Find where the given text appears and provide that cell's center as [X, Y] coordinate. 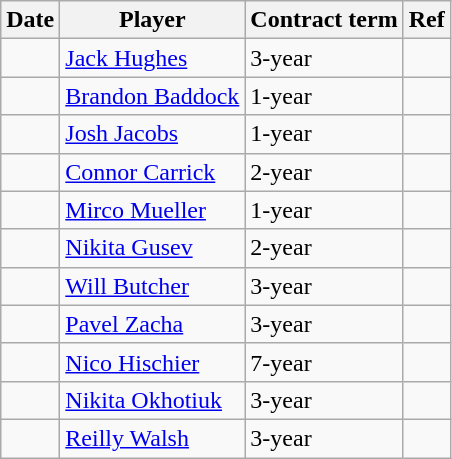
7-year [324, 362]
Connor Carrick [152, 172]
Contract term [324, 20]
Nikita Gusev [152, 248]
Pavel Zacha [152, 324]
Nico Hischier [152, 362]
Ref [426, 20]
Will Butcher [152, 286]
Mirco Mueller [152, 210]
Josh Jacobs [152, 134]
Jack Hughes [152, 58]
Brandon Baddock [152, 96]
Date [30, 20]
Reilly Walsh [152, 438]
Player [152, 20]
Nikita Okhotiuk [152, 400]
